From the cell containing the given text, extract its center point as (X, Y) coordinate. 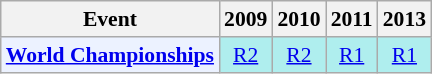
Event (110, 19)
World Championships (110, 55)
2011 (352, 19)
2013 (404, 19)
2009 (246, 19)
2010 (298, 19)
